Identify which cell holds the provided text, then report its [X, Y] central coordinate. 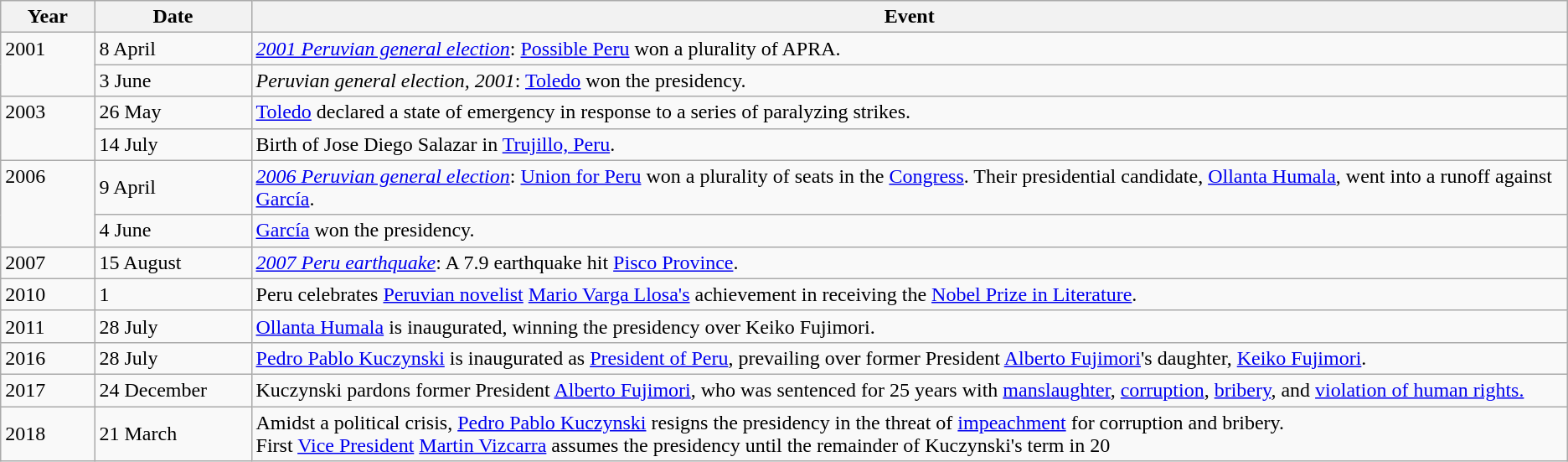
Year [48, 17]
3 June [173, 80]
Pedro Pablo Kuczynski is inaugurated as President of Peru, prevailing over former President Alberto Fujimori's daughter, Keiko Fujimori. [910, 358]
2003 [48, 128]
24 December [173, 390]
Event [910, 17]
2001 Peruvian general election: Possible Peru won a plurality of APRA. [910, 49]
9 April [173, 188]
Ollanta Humala is inaugurated, winning the presidency over Keiko Fujimori. [910, 326]
15 August [173, 262]
1 [173, 294]
2006 [48, 203]
García won the presidency. [910, 231]
8 April [173, 49]
14 July [173, 144]
Peru celebrates Peruvian novelist Mario Varga Llosa's achievement in receiving the Nobel Prize in Literature. [910, 294]
2001 [48, 65]
2007 [48, 262]
Birth of Jose Diego Salazar in Trujillo, Peru. [910, 144]
2007 Peru earthquake: A 7.9 earthquake hit Pisco Province. [910, 262]
21 March [173, 433]
2011 [48, 326]
2016 [48, 358]
26 May [173, 112]
Date [173, 17]
2010 [48, 294]
Peruvian general election, 2001: Toledo won the presidency. [910, 80]
Toledo declared a state of emergency in response to a series of paralyzing strikes. [910, 112]
2017 [48, 390]
4 June [173, 231]
2018 [48, 433]
